Identify which cell holds the provided text, then report its (x, y) central coordinate. 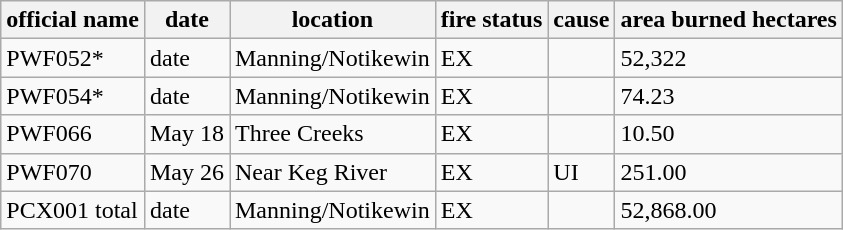
area burned hectares (728, 20)
cause (582, 20)
PCX001 total (73, 210)
location (333, 20)
official name (73, 20)
251.00 (728, 172)
Three Creeks (333, 134)
Near Keg River (333, 172)
74.23 (728, 96)
52,322 (728, 58)
52,868.00 (728, 210)
10.50 (728, 134)
May 18 (186, 134)
PWF054* (73, 96)
PWF066 (73, 134)
PWF052* (73, 58)
May 26 (186, 172)
UI (582, 172)
fire status (492, 20)
PWF070 (73, 172)
